Pinpoint the cell where the given text exists, returning its (x, y) midpoint coordinate. 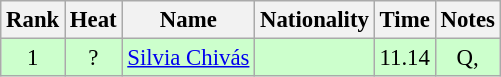
Name (188, 20)
Notes (468, 20)
Time (404, 20)
? (94, 58)
Silvia Chivás (188, 58)
Q, (468, 58)
Nationality (314, 20)
Heat (94, 20)
1 (33, 58)
Rank (33, 20)
11.14 (404, 58)
